Scan for the cell matching the given text and deliver its [X, Y] coordinate at center. 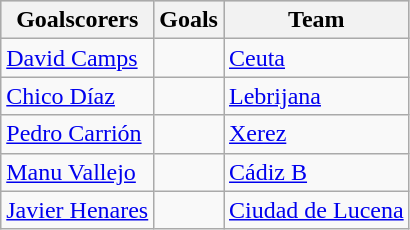
Xerez [317, 134]
Chico Díaz [78, 96]
Goalscorers [78, 20]
Goals [189, 20]
Javier Henares [78, 210]
Ceuta [317, 58]
David Camps [78, 58]
Manu Vallejo [78, 172]
Cádiz B [317, 172]
Team [317, 20]
Pedro Carrión [78, 134]
Lebrijana [317, 96]
Ciudad de Lucena [317, 210]
